Scan for the cell matching the given text and deliver its (x, y) coordinate at center. 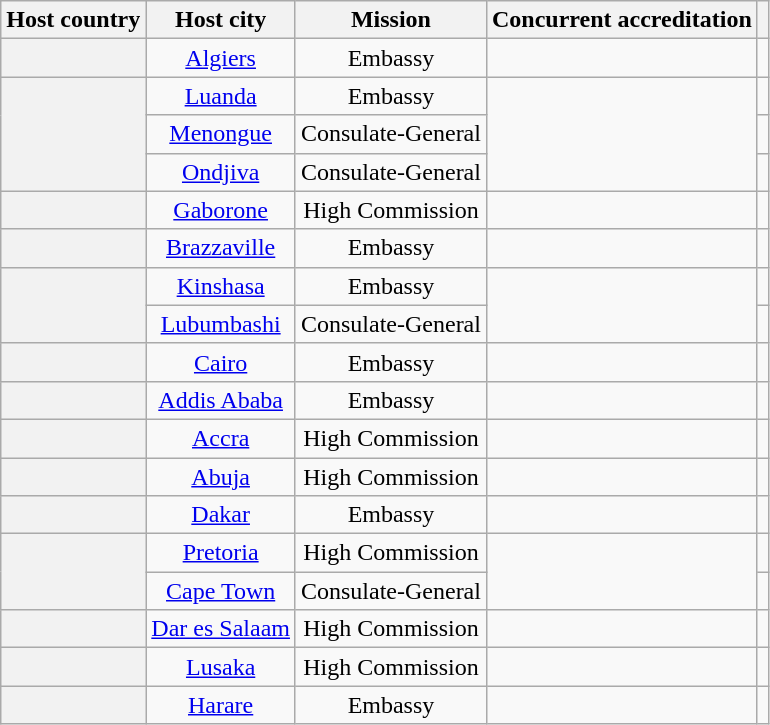
Cairo (221, 362)
Dakar (221, 515)
Accra (221, 438)
Mission (390, 20)
Pretoria (221, 553)
Algiers (221, 58)
Harare (221, 705)
Lusaka (221, 667)
Dar es Salaam (221, 629)
Kinshasa (221, 286)
Brazzaville (221, 248)
Host city (221, 20)
Concurrent accreditation (622, 20)
Abuja (221, 477)
Host country (74, 20)
Lubumbashi (221, 324)
Cape Town (221, 591)
Ondjiva (221, 172)
Menongue (221, 134)
Luanda (221, 96)
Addis Ababa (221, 400)
Gaborone (221, 210)
